Search for the cell housing the specified text and yield its [X, Y] center coordinate. 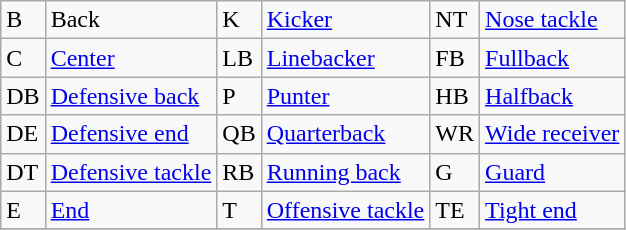
DB [23, 96]
DT [23, 172]
C [23, 58]
DE [23, 134]
Wide receiver [552, 134]
WR [455, 134]
Fullback [552, 58]
Defensive end [131, 134]
Punter [346, 96]
Offensive tackle [346, 210]
T [239, 210]
HB [455, 96]
TE [455, 210]
Center [131, 58]
G [455, 172]
Defensive tackle [131, 172]
Quarterback [346, 134]
Back [131, 20]
Running back [346, 172]
NT [455, 20]
K [239, 20]
RB [239, 172]
LB [239, 58]
Defensive back [131, 96]
FB [455, 58]
QB [239, 134]
Halfback [552, 96]
Tight end [552, 210]
End [131, 210]
Kicker [346, 20]
E [23, 210]
Nose tackle [552, 20]
Guard [552, 172]
P [239, 96]
Linebacker [346, 58]
B [23, 20]
